Extract the (x, y) coordinate from the center of the cell holding the provided text.  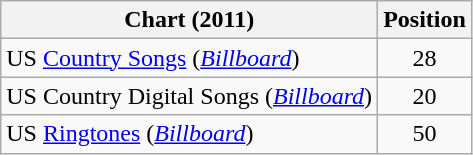
Position (425, 20)
28 (425, 58)
20 (425, 96)
US Country Songs (Billboard) (190, 58)
Chart (2011) (190, 20)
US Ringtones (Billboard) (190, 134)
50 (425, 134)
US Country Digital Songs (Billboard) (190, 96)
